For the text-containing cell, return its midpoint in [X, Y] coordinate format. 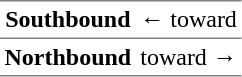
← toward [189, 20]
Northbound [68, 57]
toward → [189, 57]
Southbound [68, 20]
